Pinpoint the cell where the given text exists, returning its (x, y) midpoint coordinate. 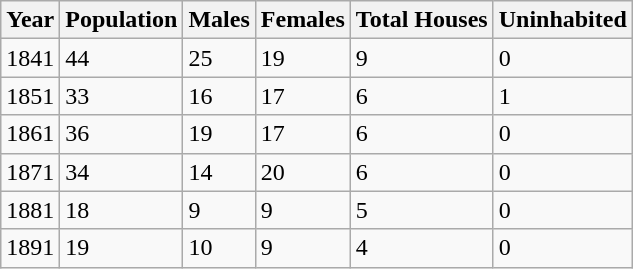
20 (302, 172)
33 (122, 96)
25 (219, 58)
16 (219, 96)
1851 (30, 96)
Total Houses (422, 20)
Females (302, 20)
Males (219, 20)
Population (122, 20)
1881 (30, 210)
34 (122, 172)
1891 (30, 248)
5 (422, 210)
1 (562, 96)
44 (122, 58)
14 (219, 172)
1841 (30, 58)
1871 (30, 172)
Year (30, 20)
18 (122, 210)
4 (422, 248)
Uninhabited (562, 20)
36 (122, 134)
10 (219, 248)
1861 (30, 134)
